Extract the (X, Y) coordinate from the center of the cell holding the provided text.  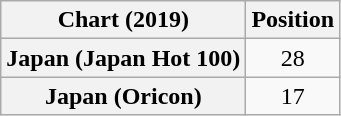
17 (293, 96)
Japan (Oricon) (124, 96)
28 (293, 58)
Japan (Japan Hot 100) (124, 58)
Position (293, 20)
Chart (2019) (124, 20)
